Identify which cell holds the provided text, then report its (x, y) central coordinate. 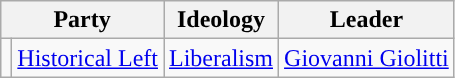
Giovanni Giolitti (367, 58)
Leader (367, 20)
Liberalism (222, 58)
Historical Left (88, 58)
Party (82, 20)
Ideology (222, 20)
